Pinpoint the cell where the given text exists, returning its (x, y) midpoint coordinate. 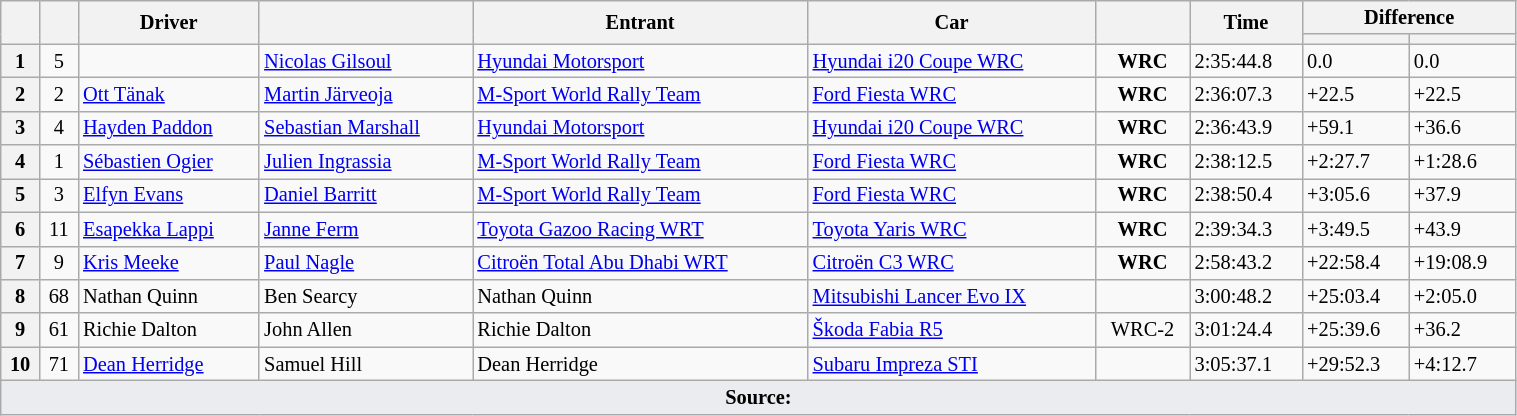
71 (58, 364)
Sebastian Marshall (366, 128)
+59.1 (1356, 128)
2:36:43.9 (1246, 128)
Source: (758, 397)
Škoda Fabia R5 (952, 330)
61 (58, 330)
2:39:34.3 (1246, 229)
Citroën C3 WRC (952, 263)
6 (20, 229)
+3:05.6 (1356, 195)
Janne Ferm (366, 229)
Paul Nagle (366, 263)
Kris Meeke (168, 263)
John Allen (366, 330)
Mitsubishi Lancer Evo IX (952, 296)
Martin Järveoja (366, 94)
3:01:24.4 (1246, 330)
Ben Searcy (366, 296)
7 (20, 263)
+29:52.3 (1356, 364)
Julien Ingrassia (366, 162)
+19:08.9 (1462, 263)
+2:05.0 (1462, 296)
Subaru Impreza STI (952, 364)
+43.9 (1462, 229)
2:35:44.8 (1246, 61)
Entrant (640, 22)
Daniel Barritt (366, 195)
Samuel Hill (366, 364)
Hayden Paddon (168, 128)
3:00:48.2 (1246, 296)
Driver (168, 22)
3:05:37.1 (1246, 364)
Esapekka Lappi (168, 229)
2:58:43.2 (1246, 263)
+36.2 (1462, 330)
+2:27.7 (1356, 162)
+25:03.4 (1356, 296)
8 (20, 296)
Time (1246, 22)
68 (58, 296)
WRC-2 (1142, 330)
Difference (1409, 17)
+37.9 (1462, 195)
+3:49.5 (1356, 229)
2:36:07.3 (1246, 94)
Citroën Total Abu Dhabi WRT (640, 263)
Toyota Yaris WRC (952, 229)
11 (58, 229)
+25:39.6 (1356, 330)
+4:12.7 (1462, 364)
Sébastien Ogier (168, 162)
+22:58.4 (1356, 263)
Ott Tänak (168, 94)
+1:28.6 (1462, 162)
Nicolas Gilsoul (366, 61)
2:38:50.4 (1246, 195)
Toyota Gazoo Racing WRT (640, 229)
10 (20, 364)
Car (952, 22)
+36.6 (1462, 128)
2:38:12.5 (1246, 162)
Elfyn Evans (168, 195)
